For the text-containing cell, return its midpoint in (X, Y) coordinate format. 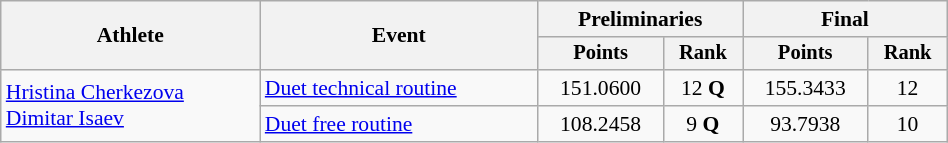
108.2458 (600, 124)
155.3433 (806, 88)
Hristina CherkezovaDimitar Isaev (130, 106)
Final (846, 19)
10 (908, 124)
12 Q (702, 88)
Duet technical routine (399, 88)
Preliminaries (640, 19)
93.7938 (806, 124)
12 (908, 88)
Duet free routine (399, 124)
9 Q (702, 124)
151.0600 (600, 88)
Athlete (130, 36)
Event (399, 36)
